Search for the cell housing the specified text and yield its [X, Y] center coordinate. 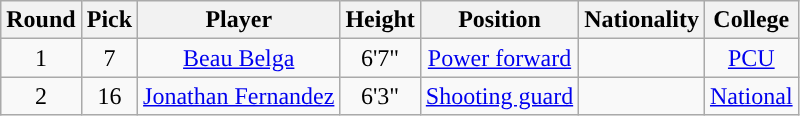
Pick [109, 20]
1 [41, 58]
Round [41, 20]
Beau Belga [239, 58]
National [751, 96]
Player [239, 20]
2 [41, 96]
Power forward [499, 58]
College [751, 20]
6'3" [380, 96]
Height [380, 20]
Nationality [642, 20]
PCU [751, 58]
Jonathan Fernandez [239, 96]
6'7" [380, 58]
Position [499, 20]
16 [109, 96]
Shooting guard [499, 96]
7 [109, 58]
